Detect which cell encompasses the target text, then output its [X, Y] center coordinate. 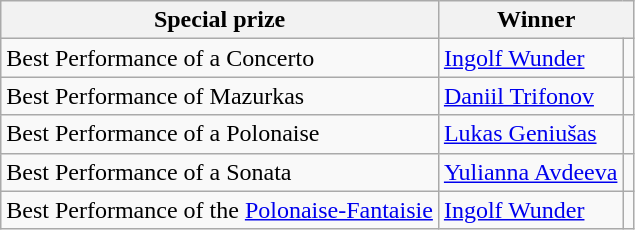
Special prize [220, 20]
Winner [536, 20]
Best Performance of a Concerto [220, 58]
Best Performance of the Polonaise-Fantaisie [220, 210]
Best Performance of a Polonaise [220, 134]
Yulianna Avdeeva [530, 172]
Lukas Geniušas [530, 134]
Best Performance of a Sonata [220, 172]
Best Performance of Mazurkas [220, 96]
Daniil Trifonov [530, 96]
